Identify which cell holds the provided text, then report its [X, Y] central coordinate. 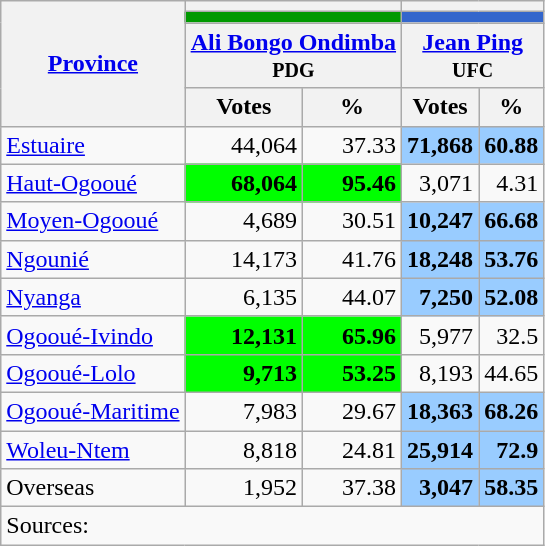
8,818 [244, 449]
1,952 [244, 488]
9,713 [244, 373]
37.33 [352, 145]
52.08 [512, 297]
3,047 [440, 488]
Jean PingUFC [473, 56]
Ali Bongo OndimbaPDG [293, 56]
Ogooué-Maritime [93, 411]
4,689 [244, 221]
Nyanga [93, 297]
Moyen-Ogooué [93, 221]
68.26 [512, 411]
5,977 [440, 335]
Province [93, 64]
3,071 [440, 183]
Woleu-Ntem [93, 449]
14,173 [244, 259]
32.5 [512, 335]
53.25 [352, 373]
60.88 [512, 145]
8,193 [440, 373]
44.65 [512, 373]
41.76 [352, 259]
53.76 [512, 259]
30.51 [352, 221]
Sources: [272, 526]
25,914 [440, 449]
37.38 [352, 488]
18,363 [440, 411]
58.35 [512, 488]
Ngounié [93, 259]
68,064 [244, 183]
4.31 [512, 183]
12,131 [244, 335]
72.9 [512, 449]
Ogooué-Ivindo [93, 335]
18,248 [440, 259]
71,868 [440, 145]
95.46 [352, 183]
6,135 [244, 297]
Ogooué-Lolo [93, 373]
10,247 [440, 221]
29.67 [352, 411]
Overseas [93, 488]
7,983 [244, 411]
66.68 [512, 221]
Haut-Ogooué [93, 183]
65.96 [352, 335]
7,250 [440, 297]
44,064 [244, 145]
Estuaire [93, 145]
24.81 [352, 449]
44.07 [352, 297]
